Determine the (X, Y) coordinate at the center of the cell enclosing the given text.  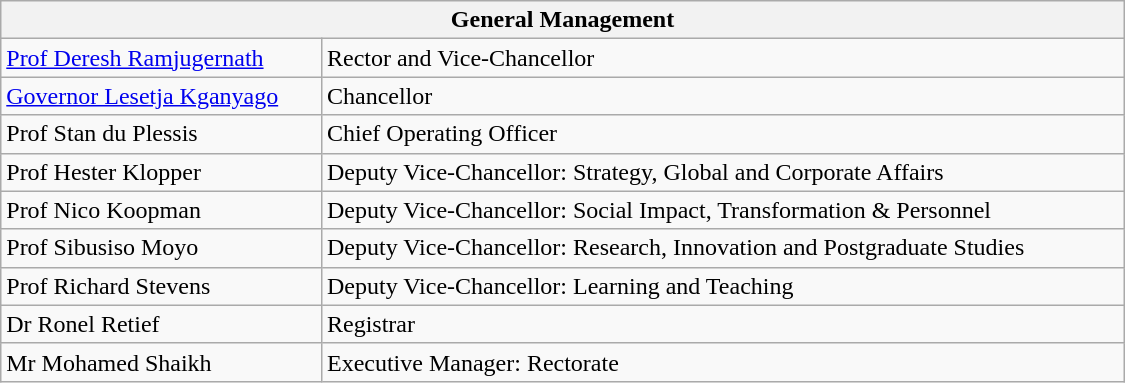
Chief Operating Officer (722, 134)
Governor Lesetja Kganyago (162, 96)
Rector and Vice-Chancellor (722, 58)
Prof Nico Koopman (162, 210)
Deputy Vice-Chancellor: Social Impact, Transformation & Personnel (722, 210)
Registrar (722, 324)
Deputy Vice-Chancellor: Learning and Teaching (722, 286)
Prof Sibusiso Moyo (162, 248)
Deputy Vice-Chancellor: Strategy, Global and Corporate Affairs (722, 172)
Prof Stan du Plessis (162, 134)
Deputy Vice-Chancellor: Research, Innovation and Postgraduate Studies (722, 248)
Prof Richard Stevens (162, 286)
Chancellor (722, 96)
General Management (563, 20)
Dr Ronel Retief (162, 324)
Executive Manager: Rectorate (722, 362)
Prof Hester Klopper (162, 172)
Mr Mohamed Shaikh (162, 362)
Prof Deresh Ramjugernath (162, 58)
